Identify which cell holds the provided text, then report its (X, Y) central coordinate. 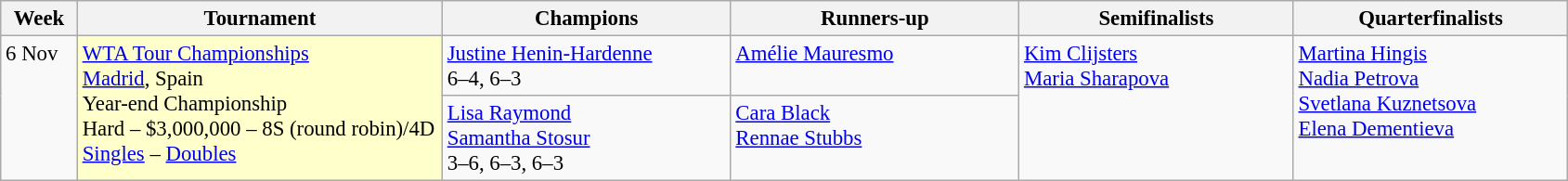
Martina Hingis Nadia Petrova Svetlana Kuznetsova Elena Dementieva (1431, 109)
6 Nov (39, 109)
Kim Clijsters Maria Sharapova (1157, 109)
Runners-up (875, 19)
Week (39, 19)
Tournament (260, 19)
WTA Tour Championships Madrid, Spain Year-end ChampionshipHard – $3,000,000 – 8S (round robin)/4DSingles – Doubles (260, 109)
Amélie Mauresmo (875, 67)
Champions (587, 19)
Semifinalists (1157, 19)
Justine Henin-Hardenne6–4, 6–3 (587, 67)
Lisa Raymond Samantha Stosur 3–6, 6–3, 6–3 (587, 138)
Cara Black Rennae Stubbs (875, 138)
Quarterfinalists (1431, 19)
